For the text-containing cell, return its midpoint in (x, y) coordinate format. 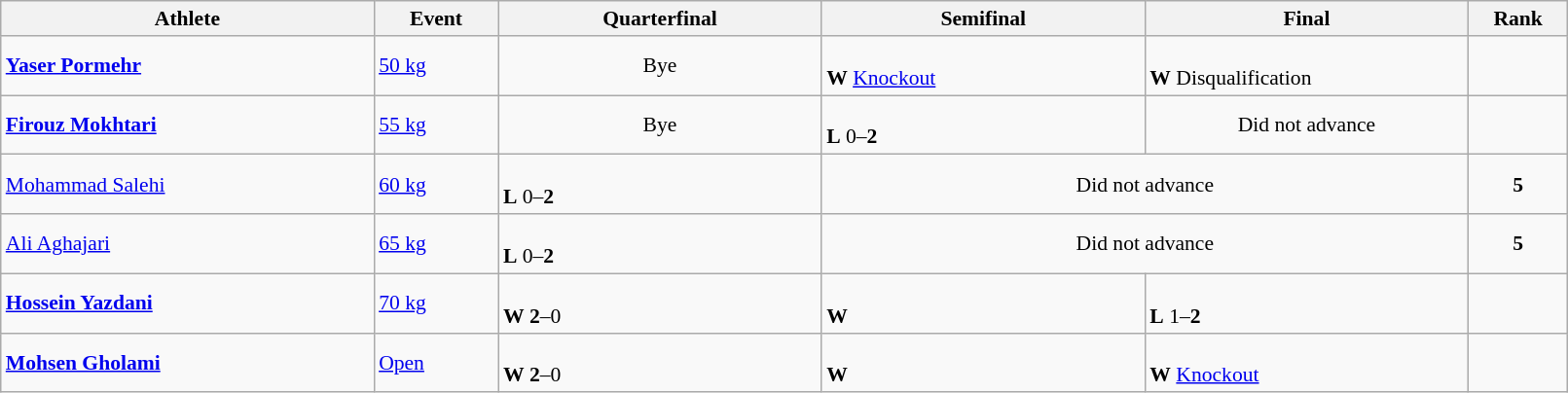
Event (436, 18)
Hossein Yazdani (187, 304)
65 kg (436, 243)
Mohsen Gholami (187, 362)
Quarterfinal (660, 18)
Semifinal (983, 18)
W Disqualification (1306, 66)
50 kg (436, 66)
Final (1306, 18)
Open (436, 362)
55 kg (436, 125)
Yaser Pormehr (187, 66)
L 1–2 (1306, 304)
Rank (1518, 18)
Mohammad Salehi (187, 185)
70 kg (436, 304)
Ali Aghajari (187, 243)
Firouz Mokhtari (187, 125)
Athlete (187, 18)
60 kg (436, 185)
